Find where the given text appears and provide that cell's center as (X, Y) coordinate. 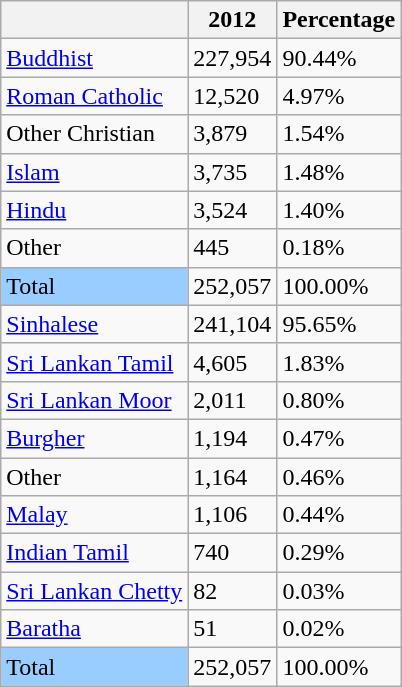
Indian Tamil (94, 553)
1,194 (232, 438)
0.46% (339, 477)
4,605 (232, 362)
1,164 (232, 477)
Baratha (94, 629)
2012 (232, 20)
1.48% (339, 172)
445 (232, 248)
740 (232, 553)
0.47% (339, 438)
4.97% (339, 96)
Sinhalese (94, 324)
0.44% (339, 515)
0.03% (339, 591)
241,104 (232, 324)
Islam (94, 172)
2,011 (232, 400)
1.54% (339, 134)
0.02% (339, 629)
Other Christian (94, 134)
Sri Lankan Chetty (94, 591)
Hindu (94, 210)
Burgher (94, 438)
0.80% (339, 400)
Percentage (339, 20)
227,954 (232, 58)
51 (232, 629)
0.29% (339, 553)
1.83% (339, 362)
3,879 (232, 134)
Roman Catholic (94, 96)
82 (232, 591)
95.65% (339, 324)
1,106 (232, 515)
Buddhist (94, 58)
Sri Lankan Tamil (94, 362)
12,520 (232, 96)
Sri Lankan Moor (94, 400)
1.40% (339, 210)
0.18% (339, 248)
3,524 (232, 210)
90.44% (339, 58)
3,735 (232, 172)
Malay (94, 515)
